Capture the cell that displays the provided text and extract its [X, Y] central coordinate. 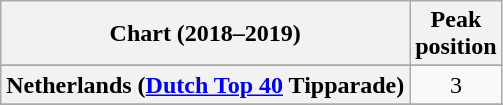
Peak position [456, 34]
Chart (2018–2019) [206, 34]
Netherlands (Dutch Top 40 Tipparade) [206, 85]
3 [456, 85]
